Locate the cell with the specified text and output its [X, Y] center coordinate. 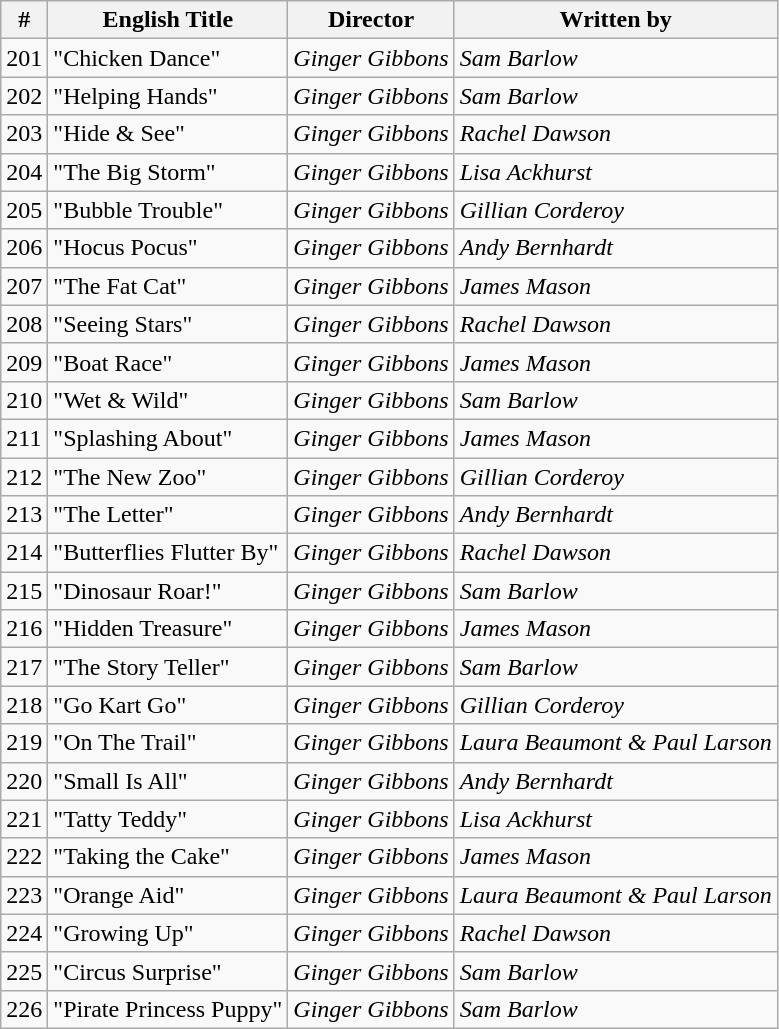
Written by [616, 20]
"The Fat Cat" [168, 286]
208 [24, 324]
221 [24, 819]
215 [24, 591]
English Title [168, 20]
"Growing Up" [168, 933]
"Seeing Stars" [168, 324]
210 [24, 400]
"Hidden Treasure" [168, 629]
"Orange Aid" [168, 895]
216 [24, 629]
"Helping Hands" [168, 96]
220 [24, 781]
214 [24, 553]
222 [24, 857]
# [24, 20]
211 [24, 438]
"Pirate Princess Puppy" [168, 1009]
"Boat Race" [168, 362]
202 [24, 96]
"Chicken Dance" [168, 58]
201 [24, 58]
205 [24, 210]
203 [24, 134]
"Butterflies Flutter By" [168, 553]
"Taking the Cake" [168, 857]
206 [24, 248]
"Tatty Teddy" [168, 819]
"On The Trail" [168, 743]
223 [24, 895]
226 [24, 1009]
219 [24, 743]
Director [371, 20]
"Splashing About" [168, 438]
"Go Kart Go" [168, 705]
"The Story Teller" [168, 667]
209 [24, 362]
"The Big Storm" [168, 172]
207 [24, 286]
"The New Zoo" [168, 477]
213 [24, 515]
212 [24, 477]
"Bubble Trouble" [168, 210]
218 [24, 705]
"Hide & See" [168, 134]
217 [24, 667]
"Small Is All" [168, 781]
225 [24, 971]
"Dinosaur Roar!" [168, 591]
"Wet & Wild" [168, 400]
224 [24, 933]
204 [24, 172]
"The Letter" [168, 515]
"Circus Surprise" [168, 971]
"Hocus Pocus" [168, 248]
